Identify which cell holds the provided text, then report its [X, Y] central coordinate. 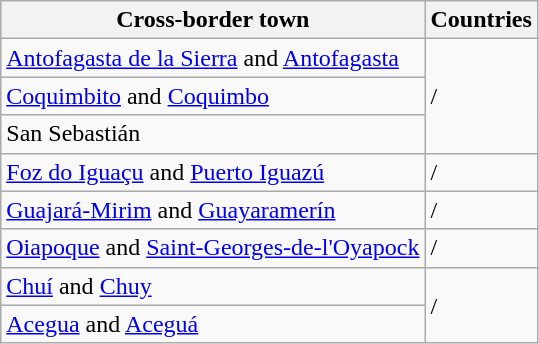
Coquimbito and Coquimbo [213, 96]
Cross-border town [213, 20]
Guajará-Mirim and Guayaramerín [213, 210]
Foz do Iguaçu and Puerto Iguazú [213, 172]
Oiapoque and Saint-Georges-de-l'Oyapock [213, 248]
San Sebastián [213, 134]
Countries [481, 20]
Antofagasta de la Sierra and Antofagasta [213, 58]
Acegua and Aceguá [213, 324]
Chuí and Chuy [213, 286]
